From the cell containing the given text, extract its center point as [x, y] coordinate. 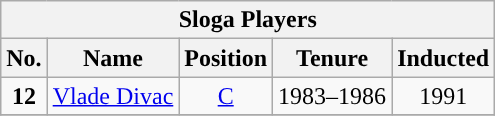
No. [24, 58]
1991 [444, 96]
Name [113, 58]
1983–1986 [332, 96]
Position [226, 58]
12 [24, 96]
Inducted [444, 58]
C [226, 96]
Vlade Divac [113, 96]
Sloga Players [248, 20]
Tenure [332, 58]
